Identify which cell holds the provided text, then report its [x, y] central coordinate. 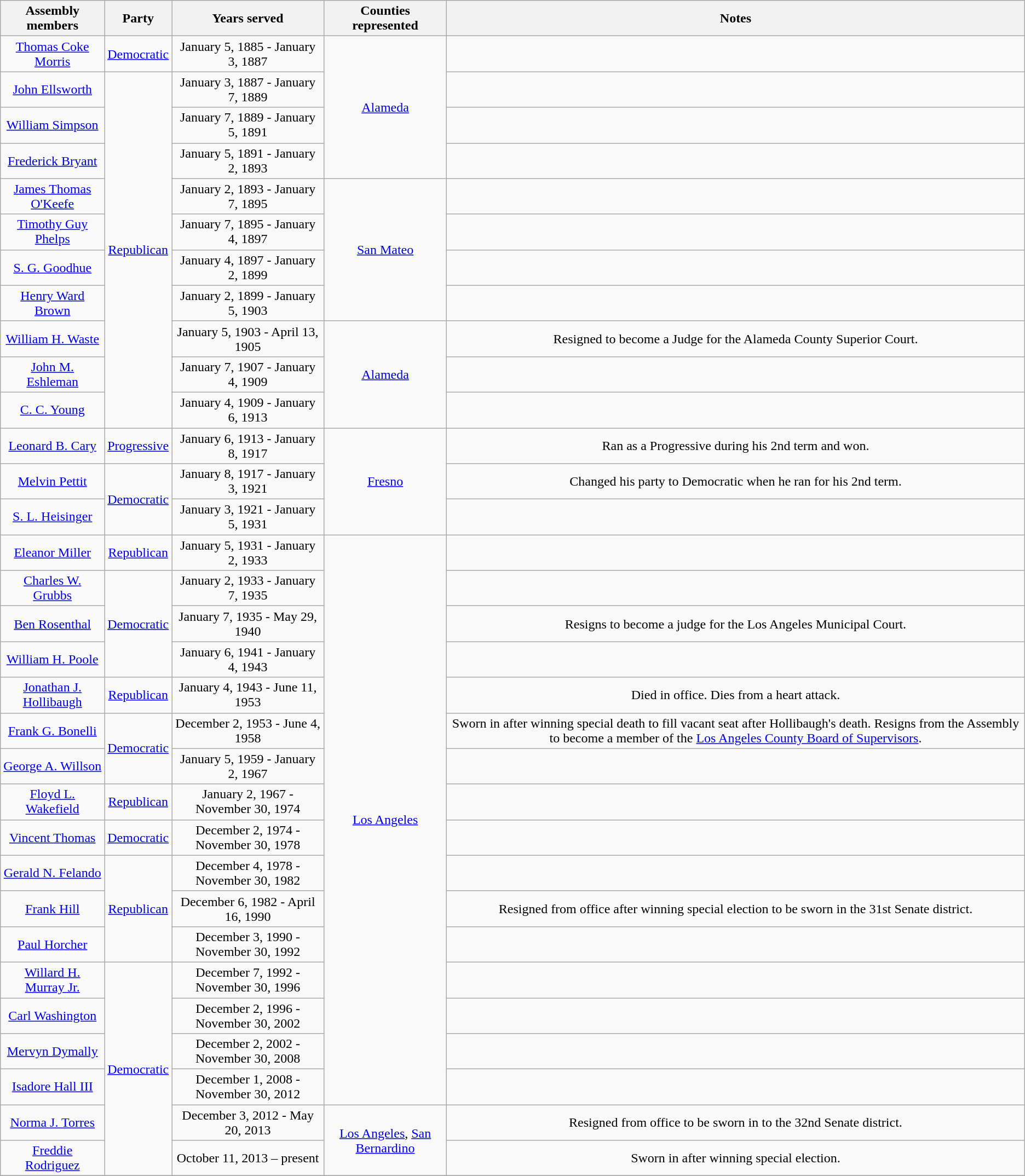
January 5, 1959 - January 2, 1967 [248, 766]
Gerald N. Felando [53, 873]
January 7, 1889 - January 5, 1891 [248, 125]
Charles W. Grubbs [53, 588]
Thomas Coke Morris [53, 54]
S. G. Goodhue [53, 267]
John M. Eshleman [53, 374]
December 2, 1953 - June 4, 1958 [248, 730]
Resigned from office to be sworn in to the 32nd Senate district. [736, 1122]
Paul Horcher [53, 944]
Party [138, 19]
Died in office. Dies from a heart attack. [736, 695]
Henry Ward Brown [53, 303]
January 6, 1913 - January 8, 1917 [248, 446]
January 4, 1943 - June 11, 1953 [248, 695]
Resigns to become a judge for the Los Angeles Municipal Court. [736, 624]
January 8, 1917 - January 3, 1921 [248, 482]
Ben Rosenthal [53, 624]
Counties represented [385, 19]
Freddie Rodriguez [53, 1158]
January 7, 1907 - January 4, 1909 [248, 374]
C. C. Young [53, 410]
December 4, 1978 - November 30, 1982 [248, 873]
December 2, 2002 - November 30, 2008 [248, 1051]
January 3, 1887 - January 7, 1889 [248, 90]
December 6, 1982 - April 16, 1990 [248, 909]
Eleanor Miller [53, 553]
January 5, 1931 - January 2, 1933 [248, 553]
Mervyn Dymally [53, 1051]
Norma J. Torres [53, 1122]
Willard H. Murray Jr. [53, 980]
January 7, 1895 - January 4, 1897 [248, 232]
Vincent Thomas [53, 838]
San Mateo [385, 250]
Los Angeles, San Bernardino [385, 1140]
December 3, 2012 - May 20, 2013 [248, 1122]
January 7, 1935 - May 29, 1940 [248, 624]
January 2, 1933 - January 7, 1935 [248, 588]
December 7, 1992 - November 30, 1996 [248, 980]
John Ellsworth [53, 90]
January 2, 1967 - November 30, 1974 [248, 802]
Frederick Bryant [53, 161]
January 6, 1941 - January 4, 1943 [248, 659]
Assembly members [53, 19]
Sworn in after winning special election. [736, 1158]
William H. Waste [53, 338]
Leonard B. Cary [53, 446]
George A. Willson [53, 766]
January 2, 1899 - January 5, 1903 [248, 303]
Timothy Guy Phelps [53, 232]
December 1, 2008 - November 30, 2012 [248, 1087]
William Simpson [53, 125]
January 5, 1903 - April 13, 1905 [248, 338]
Frank G. Bonelli [53, 730]
Floyd L. Wakefield [53, 802]
Jonathan J. Hollibaugh [53, 695]
Carl Washington [53, 1015]
Fresno [385, 482]
Melvin Pettit [53, 482]
December 2, 1996 - November 30, 2002 [248, 1015]
January 3, 1921 - January 5, 1931 [248, 517]
Isadore Hall III [53, 1087]
January 4, 1909 - January 6, 1913 [248, 410]
January 5, 1885 - January 3, 1887 [248, 54]
October 11, 2013 – present [248, 1158]
Frank Hill [53, 909]
Progressive [138, 446]
January 4, 1897 - January 2, 1899 [248, 267]
Resigned to become a Judge for the Alameda County Superior Court. [736, 338]
Resigned from office after winning special election to be sworn in the 31st Senate district. [736, 909]
Ran as a Progressive during his 2nd term and won. [736, 446]
January 5, 1891 - January 2, 1893 [248, 161]
Changed his party to Democratic when he ran for his 2nd term. [736, 482]
James Thomas O'Keefe [53, 196]
December 3, 1990 - November 30, 1992 [248, 944]
William H. Poole [53, 659]
Years served [248, 19]
December 2, 1974 - November 30, 1978 [248, 838]
Notes [736, 19]
Los Angeles [385, 820]
S. L. Heisinger [53, 517]
January 2, 1893 - January 7, 1895 [248, 196]
